Provide the (x, y) coordinate of the cell's center where the given text is located.  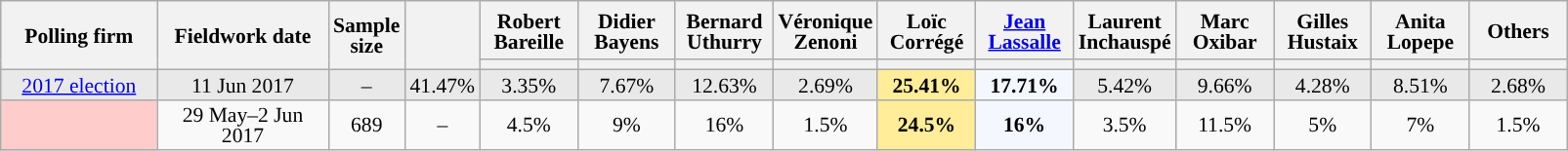
3.35% (529, 84)
4.5% (529, 125)
7% (1420, 125)
29 May–2 Jun 2017 (242, 125)
Bernard Uthurry (724, 30)
11.5% (1225, 125)
689 (366, 125)
5.42% (1125, 84)
17.71% (1025, 84)
41.47% (442, 84)
12.63% (724, 84)
Loïc Corrégé (926, 30)
Véronique Zenoni (826, 30)
Others (1518, 30)
9% (626, 125)
25.41% (926, 84)
Samplesize (366, 35)
Polling firm (79, 35)
7.67% (626, 84)
2.69% (826, 84)
Marc Oxibar (1225, 30)
Fieldwork date (242, 35)
9.66% (1225, 84)
24.5% (926, 125)
4.28% (1323, 84)
5% (1323, 125)
Laurent Inchauspé (1125, 30)
Didier Bayens (626, 30)
Anita Lopepe (1420, 30)
2017 election (79, 84)
2.68% (1518, 84)
Jean Lassalle (1025, 30)
3.5% (1125, 125)
Gilles Hustaix (1323, 30)
11 Jun 2017 (242, 84)
8.51% (1420, 84)
Robert Bareille (529, 30)
